Provide the [x, y] coordinate of the cell's center where the given text is located.  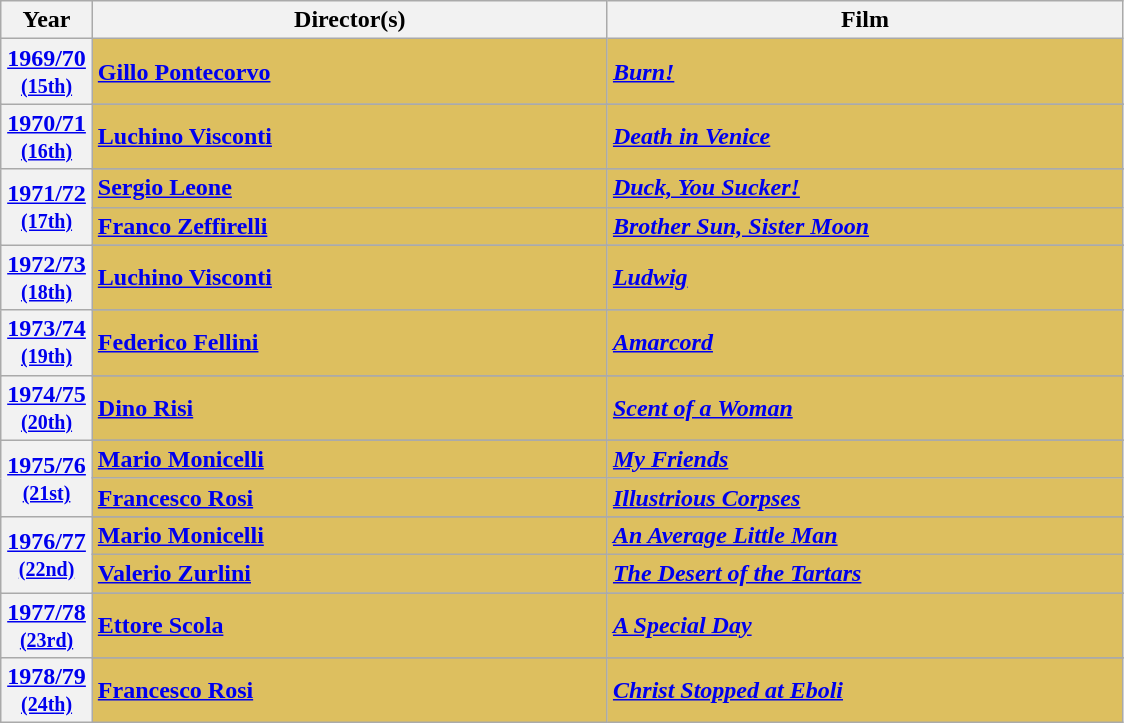
Year [47, 20]
1976/77(22nd) [47, 554]
1969/70(15th) [47, 72]
1974/75(20th) [47, 408]
The Desert of the Tartars [864, 573]
An Average Little Man [864, 535]
Director(s) [350, 20]
Ludwig [864, 278]
My Friends [864, 459]
1977/78(23rd) [47, 624]
Film [864, 20]
Burn! [864, 72]
Scent of a Woman [864, 408]
1971/72(17th) [47, 207]
1970/71(16th) [47, 136]
1973/74(19th) [47, 342]
Sergio Leone [350, 188]
Federico Fellini [350, 342]
1972/73(18th) [47, 278]
Dino Risi [350, 408]
Death in Venice [864, 136]
Amarcord [864, 342]
1978/79(24th) [47, 690]
Illustrious Corpses [864, 497]
Ettore Scola [350, 624]
Brother Sun, Sister Moon [864, 226]
Christ Stopped at Eboli [864, 690]
Franco Zeffirelli [350, 226]
Valerio Zurlini [350, 573]
Gillo Pontecorvo [350, 72]
Duck, You Sucker! [864, 188]
A Special Day [864, 624]
1975/76(21st) [47, 478]
